Identify which cell holds the provided text, then report its (x, y) central coordinate. 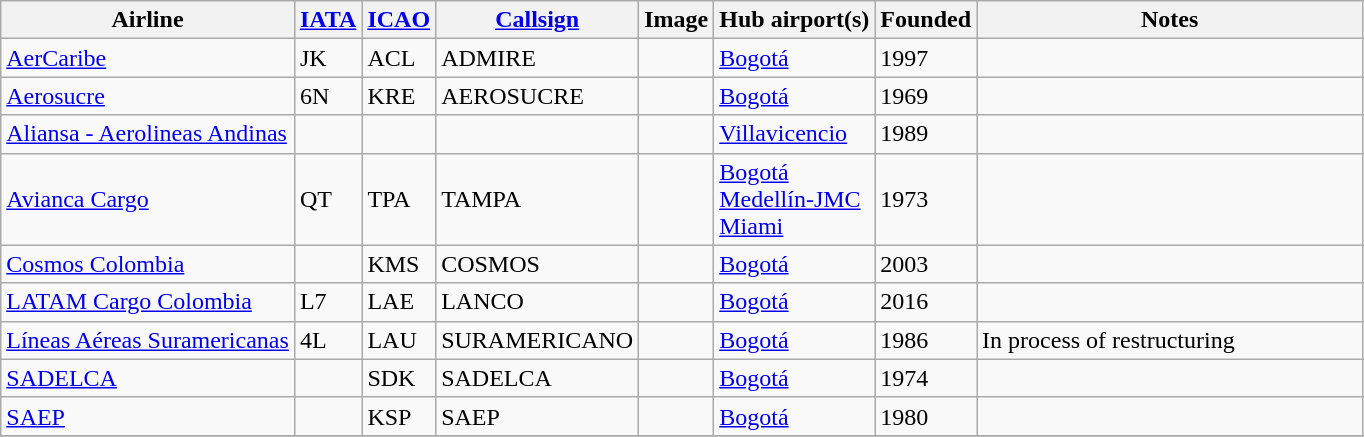
2016 (926, 302)
In process of restructuring (1170, 340)
JK (328, 58)
SURAMERICANO (538, 340)
BogotáMedellín-JMCMiami (794, 199)
COSMOS (538, 264)
KRE (399, 96)
1997 (926, 58)
4L (328, 340)
ICAO (399, 20)
1986 (926, 340)
TPA (399, 199)
TAMPA (538, 199)
KMS (399, 264)
1974 (926, 378)
Líneas Aéreas Suramericanas (148, 340)
Cosmos Colombia (148, 264)
KSP (399, 416)
IATA (328, 20)
Avianca Cargo (148, 199)
L7 (328, 302)
1973 (926, 199)
6N (328, 96)
Hub airport(s) (794, 20)
Image (676, 20)
Aliansa - Aerolineas Andinas (148, 134)
1989 (926, 134)
AEROSUCRE (538, 96)
1969 (926, 96)
LANCO (538, 302)
LAE (399, 302)
Notes (1170, 20)
Founded (926, 20)
2003 (926, 264)
ADMIRE (538, 58)
Aerosucre (148, 96)
LATAM Cargo Colombia (148, 302)
QT (328, 199)
AerCaribe (148, 58)
LAU (399, 340)
1980 (926, 416)
Villavicencio (794, 134)
Airline (148, 20)
ACL (399, 58)
SDK (399, 378)
Callsign (538, 20)
